For the text-containing cell, return its midpoint in [x, y] coordinate format. 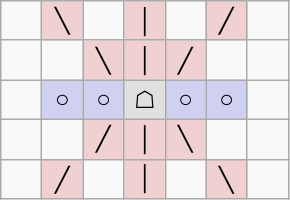
☖ [144, 100]
